Search for the cell housing the specified text and yield its (x, y) center coordinate. 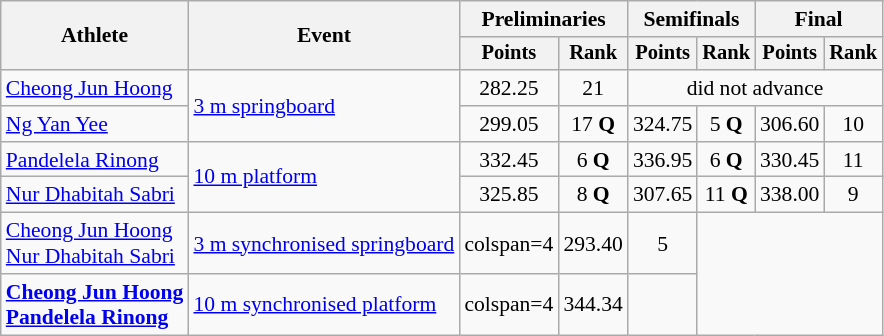
8 Q (592, 195)
21 (592, 88)
11 Q (726, 195)
338.00 (790, 195)
did not advance (755, 88)
5 Q (726, 124)
282.25 (508, 88)
Ng Yan Yee (95, 124)
5 (662, 244)
10 m platform (324, 178)
3 m synchronised springboard (324, 244)
3 m springboard (324, 106)
9 (853, 195)
344.34 (592, 304)
10 (853, 124)
11 (853, 160)
Preliminaries (544, 19)
Cheong Jun Hoong (95, 88)
Event (324, 36)
325.85 (508, 195)
Semifinals (692, 19)
336.95 (662, 160)
330.45 (790, 160)
Final (818, 19)
Nur Dhabitah Sabri (95, 195)
Cheong Jun HoongNur Dhabitah Sabri (95, 244)
324.75 (662, 124)
Cheong Jun HoongPandelela Rinong (95, 304)
10 m synchronised platform (324, 304)
306.60 (790, 124)
293.40 (592, 244)
307.65 (662, 195)
Athlete (95, 36)
332.45 (508, 160)
17 Q (592, 124)
299.05 (508, 124)
Pandelela Rinong (95, 160)
